Extract the (X, Y) coordinate from the center of the cell holding the provided text.  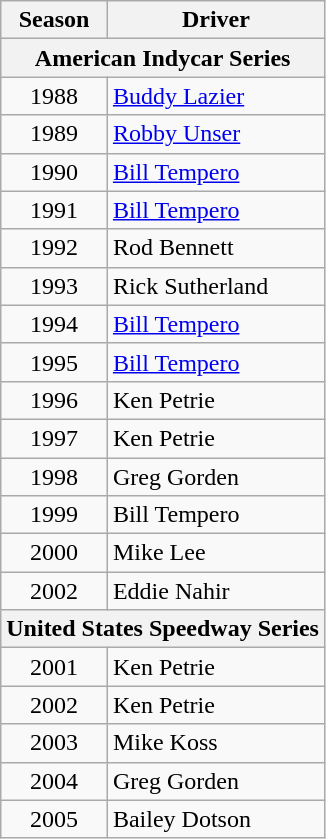
1992 (54, 248)
1997 (54, 438)
1990 (54, 172)
2000 (54, 553)
2003 (54, 743)
Mike Lee (216, 553)
Robby Unser (216, 134)
Rick Sutherland (216, 286)
Buddy Lazier (216, 96)
1996 (54, 400)
Season (54, 20)
2001 (54, 667)
Mike Koss (216, 743)
1991 (54, 210)
2004 (54, 781)
Rod Bennett (216, 248)
United States Speedway Series (163, 629)
1993 (54, 286)
1999 (54, 515)
2005 (54, 819)
Bailey Dotson (216, 819)
American Indycar Series (163, 58)
Eddie Nahir (216, 591)
1989 (54, 134)
1995 (54, 362)
1998 (54, 477)
1988 (54, 96)
1994 (54, 324)
Driver (216, 20)
